Scan for the cell matching the given text and deliver its (x, y) coordinate at center. 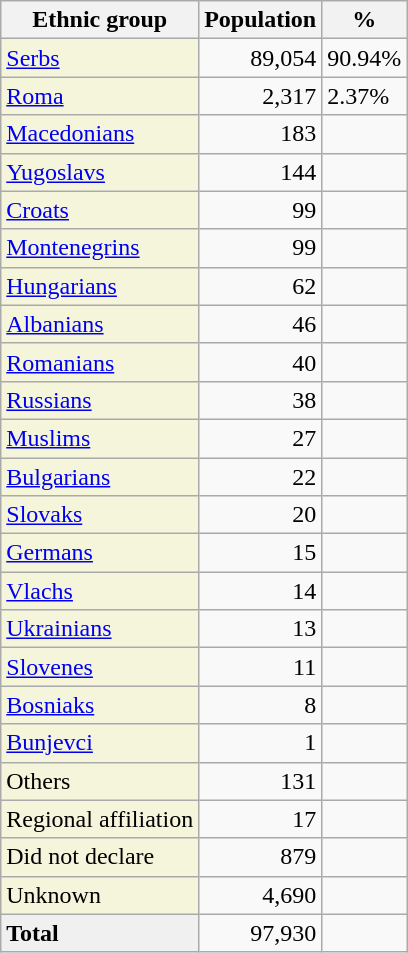
Did not declare (100, 857)
62 (260, 286)
4,690 (260, 895)
Regional affiliation (100, 819)
1 (260, 743)
27 (260, 438)
13 (260, 629)
Montenegrins (100, 248)
2,317 (260, 96)
Others (100, 781)
Roma (100, 96)
Germans (100, 553)
14 (260, 591)
97,930 (260, 933)
% (364, 20)
Yugoslavs (100, 172)
Serbs (100, 58)
Slovenes (100, 667)
183 (260, 134)
144 (260, 172)
Russians (100, 400)
Ukrainians (100, 629)
11 (260, 667)
2.37% (364, 96)
Unknown (100, 895)
89,054 (260, 58)
8 (260, 705)
90.94% (364, 58)
Bulgarians (100, 477)
Hungarians (100, 286)
Albanians (100, 324)
Bunjevci (100, 743)
879 (260, 857)
Romanians (100, 362)
15 (260, 553)
Vlachs (100, 591)
40 (260, 362)
Total (100, 933)
17 (260, 819)
Population (260, 20)
Croats (100, 210)
Muslims (100, 438)
Bosniaks (100, 705)
38 (260, 400)
Ethnic group (100, 20)
20 (260, 515)
Slovaks (100, 515)
131 (260, 781)
46 (260, 324)
Macedonians (100, 134)
22 (260, 477)
